Return the (X, Y) coordinate for the center point of the cell that contains the specified text.  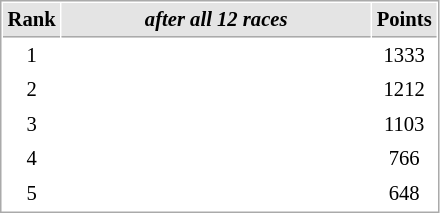
1333 (404, 56)
1103 (404, 124)
Rank (32, 20)
1 (32, 56)
4 (32, 158)
1212 (404, 90)
2 (32, 90)
after all 12 races (216, 20)
Points (404, 20)
766 (404, 158)
648 (404, 194)
3 (32, 124)
5 (32, 194)
